Scan for the cell matching the given text and deliver its [x, y] coordinate at center. 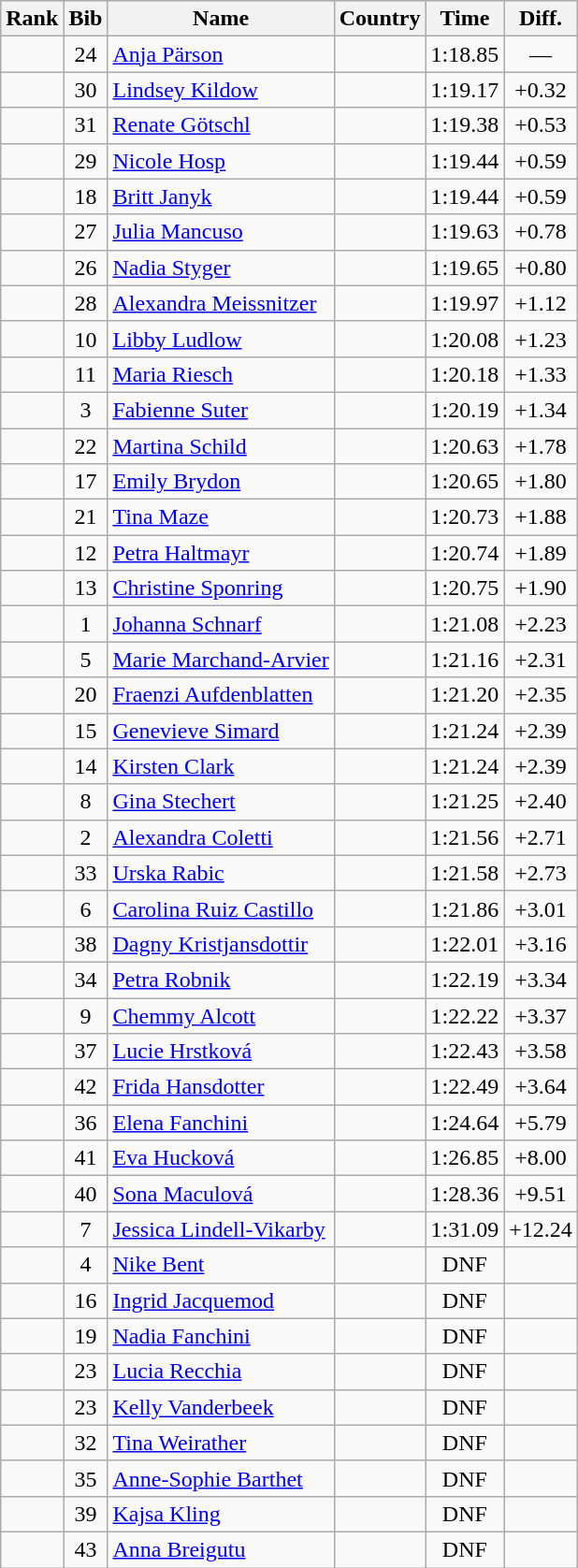
1:22.22 [465, 1015]
1:20.75 [465, 588]
Petra Haltmayr [221, 553]
+3.34 [541, 980]
+2.23 [541, 624]
Tina Weirather [221, 1443]
+3.01 [541, 908]
1:20.63 [465, 446]
Maria Riesch [221, 374]
+3.58 [541, 1052]
+1.12 [541, 303]
Johanna Schnarf [221, 624]
4 [86, 1265]
1:20.18 [465, 374]
— [541, 54]
1:21.58 [465, 873]
1:22.19 [465, 980]
1:19.63 [465, 232]
17 [86, 482]
Alexandra Coletti [221, 837]
+5.79 [541, 1123]
Emily Brydon [221, 482]
Nadia Fanchini [221, 1336]
Kelly Vanderbeek [221, 1407]
1 [86, 624]
6 [86, 908]
+1.89 [541, 553]
Christine Sponring [221, 588]
1:19.38 [465, 125]
Eva Hucková [221, 1158]
1:20.08 [465, 339]
11 [86, 374]
Lucie Hrstková [221, 1052]
+2.31 [541, 660]
2 [86, 837]
16 [86, 1300]
9 [86, 1015]
Fabienne Suter [221, 410]
+12.24 [541, 1229]
Frida Hansdotter [221, 1087]
37 [86, 1052]
1:22.49 [465, 1087]
Lindsey Kildow [221, 90]
1:26.85 [465, 1158]
+3.16 [541, 944]
+2.40 [541, 802]
+0.32 [541, 90]
+2.73 [541, 873]
20 [86, 695]
Nadia Styger [221, 268]
Anja Pärson [221, 54]
1:20.65 [465, 482]
Name [221, 19]
Ingrid Jacquemod [221, 1300]
Urska Rabic [221, 873]
+3.64 [541, 1087]
+2.71 [541, 837]
3 [86, 410]
Sona Maculová [221, 1194]
Rank [32, 19]
1:22.01 [465, 944]
1:20.73 [465, 517]
+1.23 [541, 339]
1:24.64 [465, 1123]
Britt Janyk [221, 196]
+2.35 [541, 695]
36 [86, 1123]
Libby Ludlow [221, 339]
+1.88 [541, 517]
29 [86, 161]
30 [86, 90]
1:21.86 [465, 908]
Gina Stechert [221, 802]
+1.80 [541, 482]
24 [86, 54]
35 [86, 1478]
39 [86, 1514]
31 [86, 125]
Fraenzi Aufdenblatten [221, 695]
Marie Marchand-Arvier [221, 660]
Country [380, 19]
Carolina Ruiz Castillo [221, 908]
7 [86, 1229]
Alexandra Meissnitzer [221, 303]
Kirsten Clark [221, 766]
+8.00 [541, 1158]
19 [86, 1336]
Anne-Sophie Barthet [221, 1478]
26 [86, 268]
1:21.16 [465, 660]
5 [86, 660]
22 [86, 446]
1:22.43 [465, 1052]
Tina Maze [221, 517]
1:21.56 [465, 837]
Nicole Hosp [221, 161]
32 [86, 1443]
+9.51 [541, 1194]
Martina Schild [221, 446]
Time [465, 19]
1:31.09 [465, 1229]
12 [86, 553]
1:19.65 [465, 268]
40 [86, 1194]
1:28.36 [465, 1194]
+3.37 [541, 1015]
14 [86, 766]
15 [86, 731]
10 [86, 339]
28 [86, 303]
Kajsa Kling [221, 1514]
+1.33 [541, 374]
1:21.25 [465, 802]
41 [86, 1158]
1:20.74 [465, 553]
Petra Robnik [221, 980]
Jessica Lindell-Vikarby [221, 1229]
43 [86, 1549]
1:18.85 [465, 54]
33 [86, 873]
Lucia Recchia [221, 1372]
1:21.08 [465, 624]
Diff. [541, 19]
1:20.19 [465, 410]
Elena Fanchini [221, 1123]
8 [86, 802]
Bib [86, 19]
+1.78 [541, 446]
+1.34 [541, 410]
27 [86, 232]
Julia Mancuso [221, 232]
Chemmy Alcott [221, 1015]
38 [86, 944]
34 [86, 980]
21 [86, 517]
Dagny Kristjansdottir [221, 944]
1:21.20 [465, 695]
18 [86, 196]
+0.78 [541, 232]
Genevieve Simard [221, 731]
+1.90 [541, 588]
+0.53 [541, 125]
Nike Bent [221, 1265]
1:19.97 [465, 303]
13 [86, 588]
1:19.17 [465, 90]
42 [86, 1087]
+0.80 [541, 268]
Anna Breigutu [221, 1549]
Renate Götschl [221, 125]
